Output the [X, Y] coordinate of the center of the cell containing the given text.  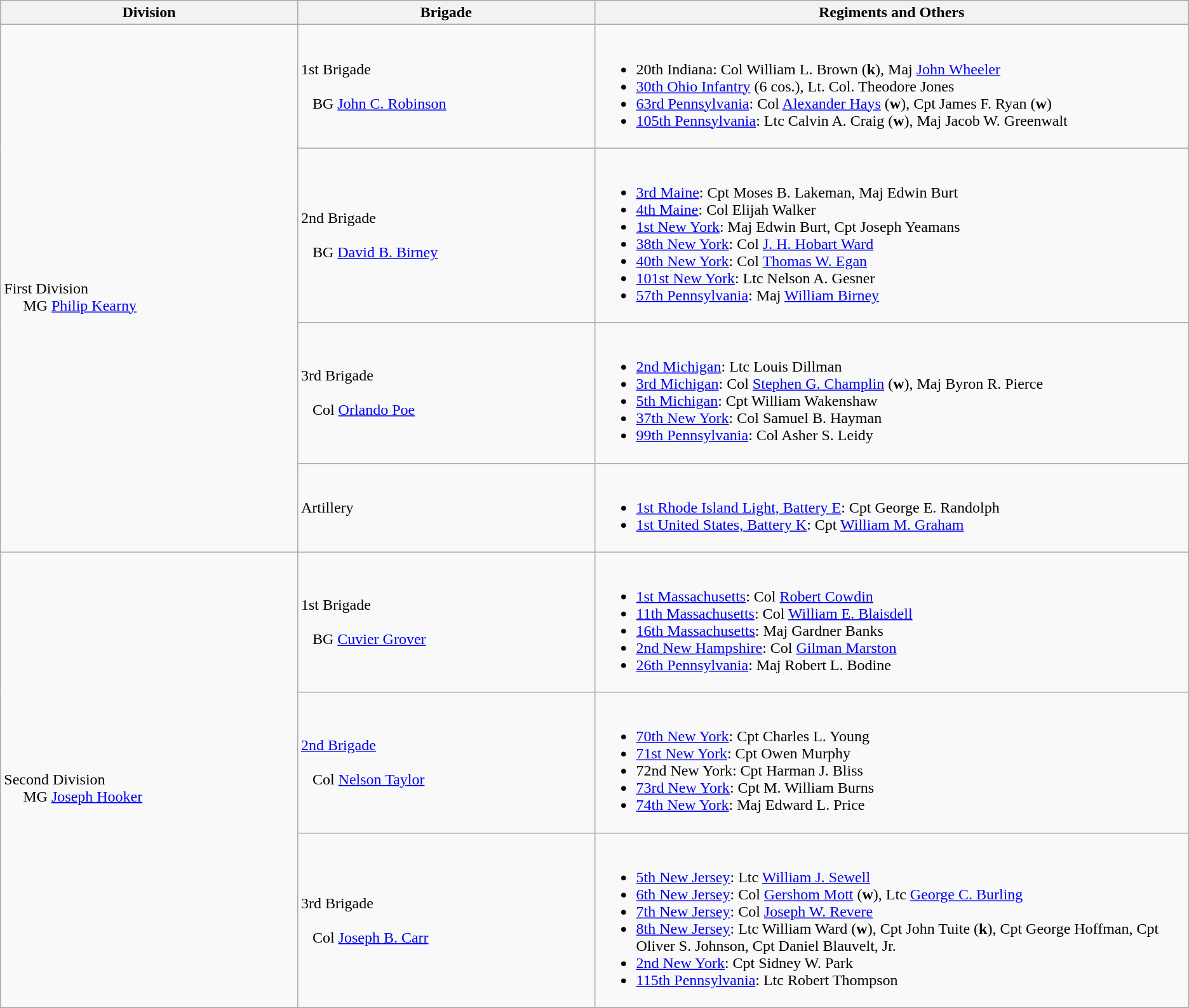
Brigade [446, 13]
Second Division MG Joseph Hooker [149, 780]
1st Rhode Island Light, Battery E: Cpt George E. Randolph1st United States, Battery K: Cpt William M. Graham [892, 507]
1st Brigade BG Cuvier Grover [446, 622]
3rd Brigade Col Joseph B. Carr [446, 920]
3rd Brigade Col Orlando Poe [446, 393]
First Division MG Philip Kearny [149, 288]
2nd Brigade BG David B. Birney [446, 235]
Regiments and Others [892, 13]
2nd Brigade Col Nelson Taylor [446, 762]
Artillery [446, 507]
1st Brigade BG John C. Robinson [446, 86]
Division [149, 13]
